Find where the given text appears and provide that cell's center as [X, Y] coordinate. 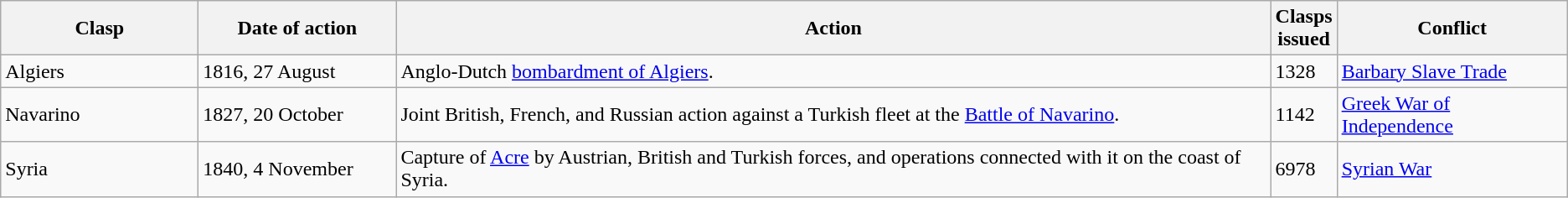
Greek War of Independence [1452, 114]
1816, 27 August [297, 71]
Date of action [297, 29]
1142 [1303, 114]
Joint British, French, and Russian action against a Turkish fleet at the Battle of Navarino. [833, 114]
Conflict [1452, 29]
1827, 20 October [297, 114]
Capture of Acre by Austrian, British and Turkish forces, and operations connected with it on the coast of Syria. [833, 169]
1328 [1303, 71]
Barbary Slave Trade [1452, 71]
Claspsissued [1303, 29]
Anglo-Dutch bombardment of Algiers. [833, 71]
6978 [1303, 169]
Clasp [100, 29]
Action [833, 29]
Syria [100, 169]
Syrian War [1452, 169]
1840, 4 November [297, 169]
Algiers [100, 71]
Navarino [100, 114]
